Search for the cell housing the specified text and yield its (x, y) center coordinate. 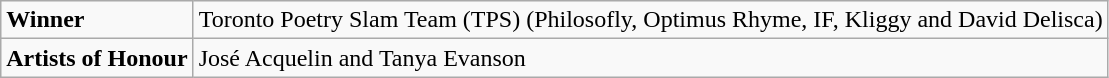
José Acquelin and Tanya Evanson (650, 58)
Winner (97, 20)
Toronto Poetry Slam Team (TPS) (Philosofly, Optimus Rhyme, IF, Kliggy and David Delisca) (650, 20)
Artists of Honour (97, 58)
